Determine the [X, Y] coordinate at the center of the cell enclosing the given text.  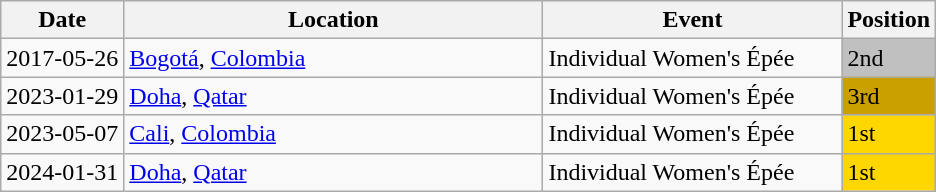
3rd [889, 96]
2023-01-29 [62, 96]
Date [62, 20]
2nd [889, 58]
2024-01-31 [62, 172]
Position [889, 20]
Bogotá, Colombia [334, 58]
2017-05-26 [62, 58]
Cali, Colombia [334, 134]
Event [692, 20]
2023-05-07 [62, 134]
Location [334, 20]
